Pinpoint the cell where the given text exists, returning its (X, Y) midpoint coordinate. 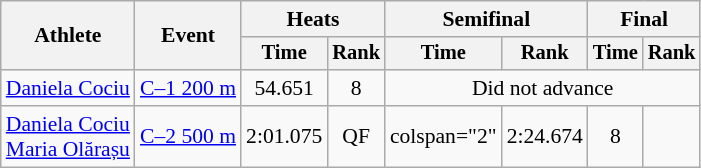
Event (188, 36)
QF (356, 136)
C–1 200 m (188, 88)
54.651 (284, 88)
Semifinal (486, 19)
2:01.075 (284, 136)
Daniela CociuMaria Olărașu (68, 136)
C–2 500 m (188, 136)
2:24.674 (545, 136)
colspan="2" (444, 136)
Daniela Cociu (68, 88)
Athlete (68, 36)
Final (644, 19)
Did not advance (542, 88)
Heats (313, 19)
